Extract the [x, y] coordinate from the center of the cell holding the provided text.  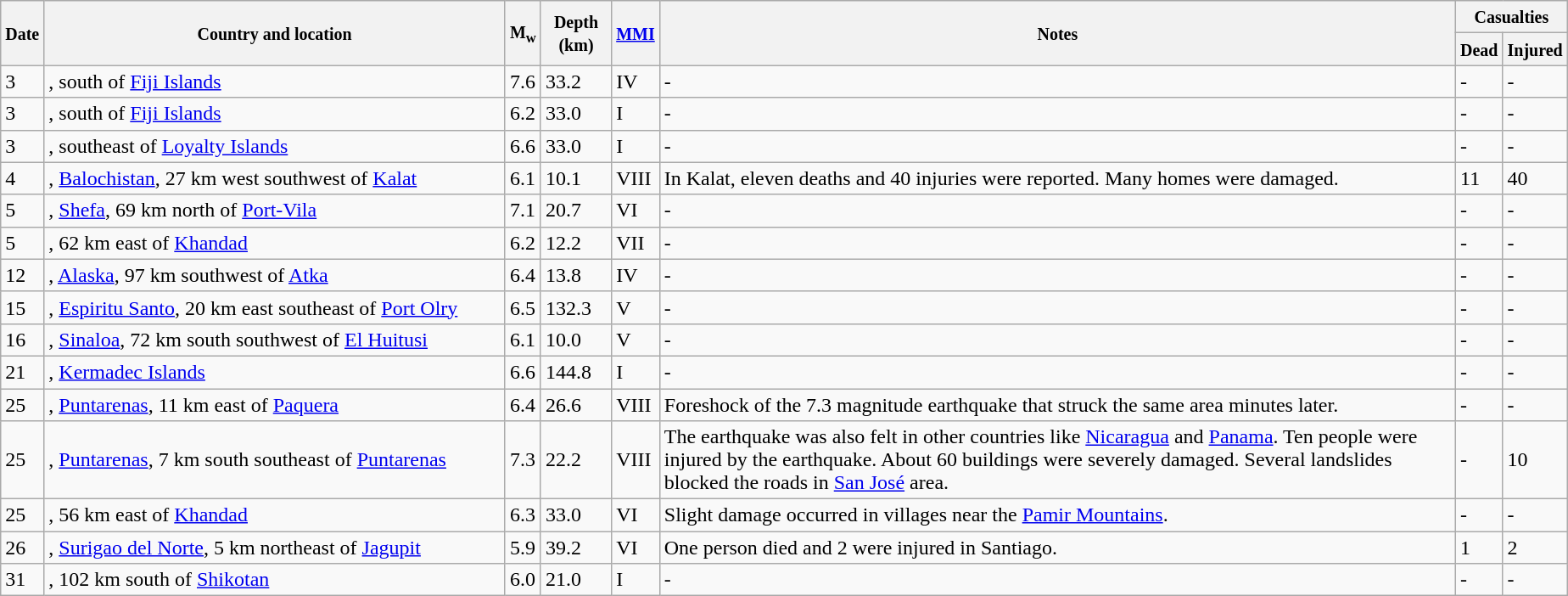
40 [1535, 178]
16 [22, 340]
, Espiritu Santo, 20 km east southeast of Port Olry [275, 307]
Mw [523, 33]
39.2 [575, 548]
10.1 [575, 178]
One person died and 2 were injured in Santiago. [1057, 548]
Slight damage occurred in villages near the Pamir Mountains. [1057, 515]
6.3 [523, 515]
VII [636, 243]
26 [22, 548]
Notes [1057, 33]
26.6 [575, 405]
31 [22, 580]
Depth (km) [575, 33]
15 [22, 307]
, southeast of Loyalty Islands [275, 146]
20.7 [575, 211]
, Balochistan, 27 km west southwest of Kalat [275, 178]
7.3 [523, 460]
13.8 [575, 275]
12 [22, 275]
, Puntarenas, 7 km south southeast of Puntarenas [275, 460]
Date [22, 33]
11 [1479, 178]
, Kermadec Islands [275, 372]
7.6 [523, 82]
7.1 [523, 211]
5.9 [523, 548]
33.2 [575, 82]
12.2 [575, 243]
Foreshock of the 7.3 magnitude earthquake that struck the same area minutes later. [1057, 405]
, Shefa, 69 km north of Port-Vila [275, 211]
6.5 [523, 307]
21.0 [575, 580]
, 56 km east of Khandad [275, 515]
6.0 [523, 580]
132.3 [575, 307]
, Surigao del Norte, 5 km northeast of Jagupit [275, 548]
2 [1535, 548]
10.0 [575, 340]
22.2 [575, 460]
Dead [1479, 49]
4 [22, 178]
In Kalat, eleven deaths and 40 injuries were reported. Many homes were damaged. [1057, 178]
, 62 km east of Khandad [275, 243]
, Puntarenas, 11 km east of Paquera [275, 405]
Country and location [275, 33]
, 102 km south of Shikotan [275, 580]
10 [1535, 460]
Casualties [1511, 17]
1 [1479, 548]
MMI [636, 33]
Injured [1535, 49]
144.8 [575, 372]
, Alaska, 97 km southwest of Atka [275, 275]
21 [22, 372]
, Sinaloa, 72 km south southwest of El Huitusi [275, 340]
